Output the (X, Y) coordinate of the center of the cell containing the given text.  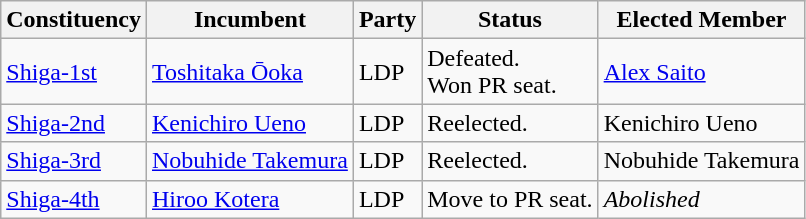
Party (387, 20)
Shiga-2nd (74, 123)
Status (510, 20)
Move to PR seat. (510, 199)
Alex Saito (702, 72)
Hiroo Kotera (250, 199)
Defeated.Won PR seat. (510, 72)
Shiga-4th (74, 199)
Elected Member (702, 20)
Shiga-3rd (74, 161)
Abolished (702, 199)
Toshitaka Ōoka (250, 72)
Shiga-1st (74, 72)
Constituency (74, 20)
Incumbent (250, 20)
